Pinpoint the cell where the given text exists, returning its [x, y] midpoint coordinate. 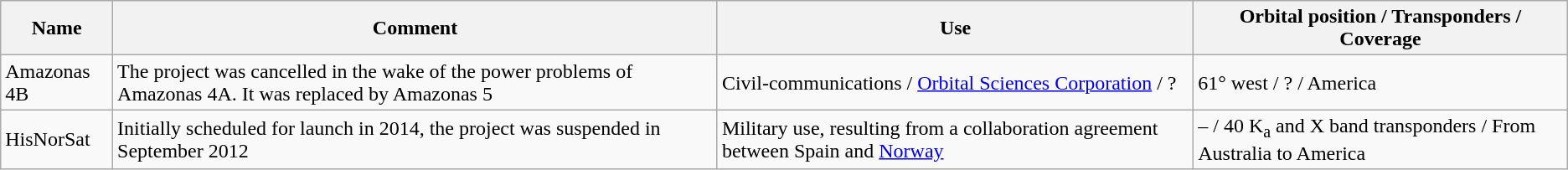
Civil-communications / Orbital Sciences Corporation / ? [955, 82]
Military use, resulting from a collaboration agreement between Spain and Norway [955, 139]
61° west / ? / America [1380, 82]
Comment [415, 28]
Amazonas 4B [57, 82]
– / 40 Ka and X band transponders / From Australia to America [1380, 139]
Use [955, 28]
Initially scheduled for launch in 2014, the project was suspended in September 2012 [415, 139]
The project was cancelled in the wake of the power problems of Amazonas 4A. It was replaced by Amazonas 5 [415, 82]
HisNorSat [57, 139]
Name [57, 28]
Orbital position / Transponders / Coverage [1380, 28]
